Detect which cell encompasses the target text, then output its (X, Y) center coordinate. 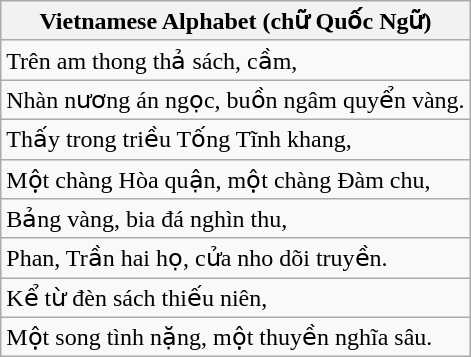
Phan, Trần hai họ, cửa nho dõi truyền. (236, 258)
Vietnamese Alphabet (chữ Quốc Ngữ) (236, 21)
Kể từ đèn sách thiếu niên, (236, 298)
Thấy trong triều Tống Tĩnh khang, (236, 139)
Trên am thong thả sách, cầm, (236, 60)
Bảng vàng, bia đá nghìn thu, (236, 219)
Nhàn nương án ngọc, buồn ngâm quyển vàng. (236, 100)
Một chàng Hòa quận, một chàng Đàm chu, (236, 179)
Một song tình nặng, một thuyền nghĩa sâu. (236, 337)
